Capture the cell that displays the provided text and extract its (X, Y) central coordinate. 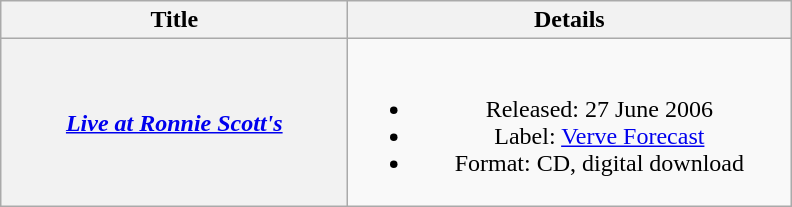
Released: 27 June 2006Label: Verve ForecastFormat: CD, digital download (570, 122)
Live at Ronnie Scott's (174, 122)
Details (570, 20)
Title (174, 20)
